Output the [X, Y] coordinate of the center of the cell containing the given text.  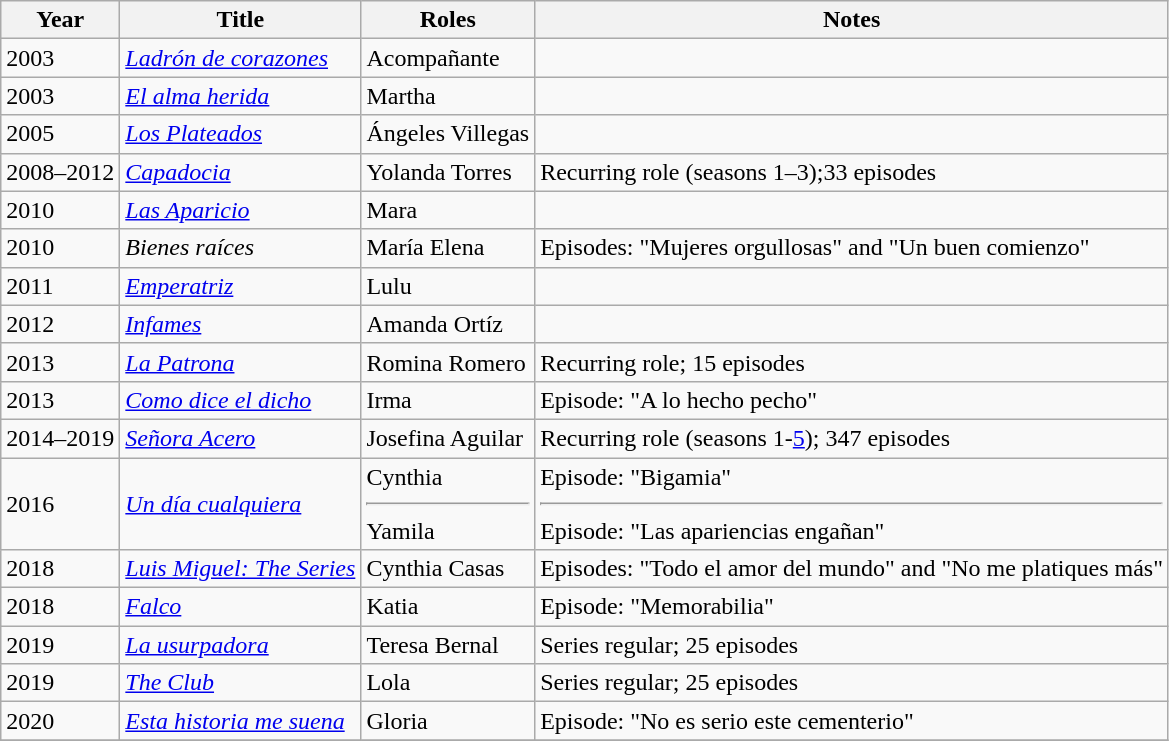
Lola [448, 683]
Cynthia Casas [448, 569]
Acompañante [448, 58]
Romina Romero [448, 362]
Recurring role; 15 episodes [852, 362]
2011 [60, 286]
Señora Acero [240, 438]
Infames [240, 324]
2008–2012 [60, 172]
Gloria [448, 721]
Martha [448, 96]
Bienes raíces [240, 248]
Teresa Bernal [448, 645]
2014–2019 [60, 438]
Episode: "Bigamia"Episode: "Las apariencias engañan" [852, 504]
Falco [240, 607]
2005 [60, 134]
Ladrón de corazones [240, 58]
Irma [448, 400]
Yolanda Torres [448, 172]
Emperatriz [240, 286]
2016 [60, 504]
Episode: "No es serio este cementerio" [852, 721]
Episodes: "Mujeres orgullosas" and "Un buen comienzo" [852, 248]
Un día cualquiera [240, 504]
Como dice el dicho [240, 400]
2020 [60, 721]
Lulu [448, 286]
Esta historia me suena [240, 721]
CynthiaYamila [448, 504]
Episode: "A lo hecho pecho" [852, 400]
Roles [448, 20]
Amanda Ortíz [448, 324]
Recurring role (seasons 1-5); 347 episodes [852, 438]
La usurpadora [240, 645]
Las Aparicio [240, 210]
Capadocia [240, 172]
El alma herida [240, 96]
Mara [448, 210]
Title [240, 20]
Notes [852, 20]
Episodes: "Todo el amor del mundo" and "No me platiques más" [852, 569]
2012 [60, 324]
Recurring role (seasons 1–3);33 episodes [852, 172]
Ángeles Villegas [448, 134]
Katia [448, 607]
María Elena [448, 248]
Luis Miguel: The Series [240, 569]
Year [60, 20]
La Patrona [240, 362]
Episode: "Memorabilia" [852, 607]
Los Plateados [240, 134]
Josefina Aguilar [448, 438]
The Club [240, 683]
